From the cell containing the given text, extract its center point as (x, y) coordinate. 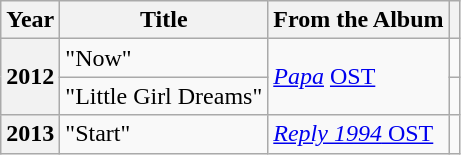
"Little Girl Dreams" (164, 96)
"Now" (164, 58)
2013 (30, 134)
2012 (30, 77)
Reply 1994 OST (358, 134)
Papa OST (358, 77)
"Start" (164, 134)
From the Album (358, 20)
Title (164, 20)
Year (30, 20)
